Determine the (X, Y) coordinate at the center of the cell enclosing the given text.  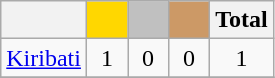
Kiribati (44, 58)
Total (242, 20)
